From the cell containing the given text, extract its center point as [X, Y] coordinate. 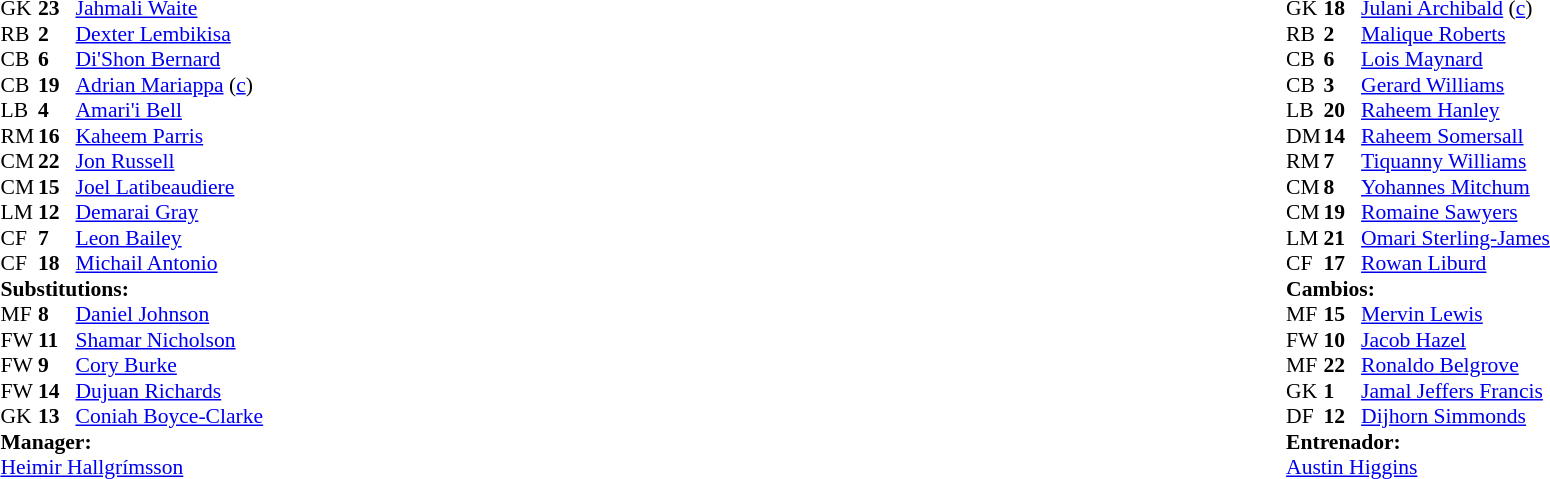
Michail Antonio [170, 263]
Shamar Nicholson [170, 340]
Tiquanny Williams [1456, 161]
Jamal Jeffers Francis [1456, 391]
4 [57, 111]
Coniah Boyce-Clarke [170, 417]
Yohannes Mitchum [1456, 187]
Raheem Somersall [1456, 136]
Entrenador: [1418, 442]
DM [1305, 136]
17 [1343, 263]
21 [1343, 238]
Malique Roberts [1456, 34]
16 [57, 136]
Substitutions: [132, 289]
Mervin Lewis [1456, 315]
Ronaldo Belgrove [1456, 365]
Di'Shon Bernard [170, 59]
11 [57, 340]
Joel Latibeaudiere [170, 187]
Dijhorn Simmonds [1456, 417]
Romaine Sawyers [1456, 213]
Lois Maynard [1456, 59]
Gerard Williams [1456, 85]
3 [1343, 85]
Omari Sterling-James [1456, 238]
13 [57, 417]
Jacob Hazel [1456, 340]
Leon Bailey [170, 238]
Dexter Lembikisa [170, 34]
Cambios: [1418, 289]
10 [1343, 340]
20 [1343, 111]
9 [57, 365]
Manager: [132, 442]
DF [1305, 417]
Jon Russell [170, 161]
1 [1343, 391]
Amari'i Bell [170, 111]
Daniel Johnson [170, 315]
Dujuan Richards [170, 391]
18 [57, 263]
Adrian Mariappa (c) [170, 85]
Rowan Liburd [1456, 263]
Cory Burke [170, 365]
Kaheem Parris [170, 136]
Demarai Gray [170, 213]
Raheem Hanley [1456, 111]
